Return the [x, y] coordinate for the center point of the cell that contains the specified text.  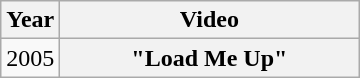
Video [210, 20]
"Load Me Up" [210, 58]
Year [30, 20]
2005 [30, 58]
